Extract the [X, Y] coordinate from the center of the cell holding the provided text.  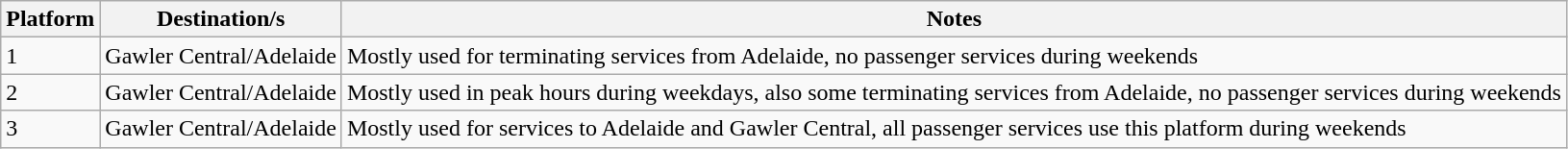
2 [50, 92]
Platform [50, 19]
Destination/s [221, 19]
Mostly used in peak hours during weekdays, also some terminating services from Adelaide, no passenger services during weekends [954, 92]
1 [50, 56]
Mostly used for terminating services from Adelaide, no passenger services during weekends [954, 56]
3 [50, 129]
Mostly used for services to Adelaide and Gawler Central, all passenger services use this platform during weekends [954, 129]
Notes [954, 19]
